Determine the [x, y] coordinate at the center of the cell enclosing the given text.  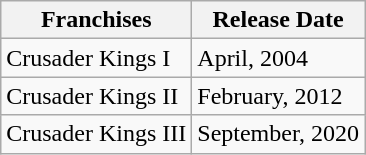
February, 2012 [278, 96]
Crusader Kings II [96, 96]
Crusader Kings I [96, 58]
Franchises [96, 20]
September, 2020 [278, 134]
Release Date [278, 20]
April, 2004 [278, 58]
Crusader Kings III [96, 134]
